Scan for the cell matching the given text and deliver its (X, Y) coordinate at center. 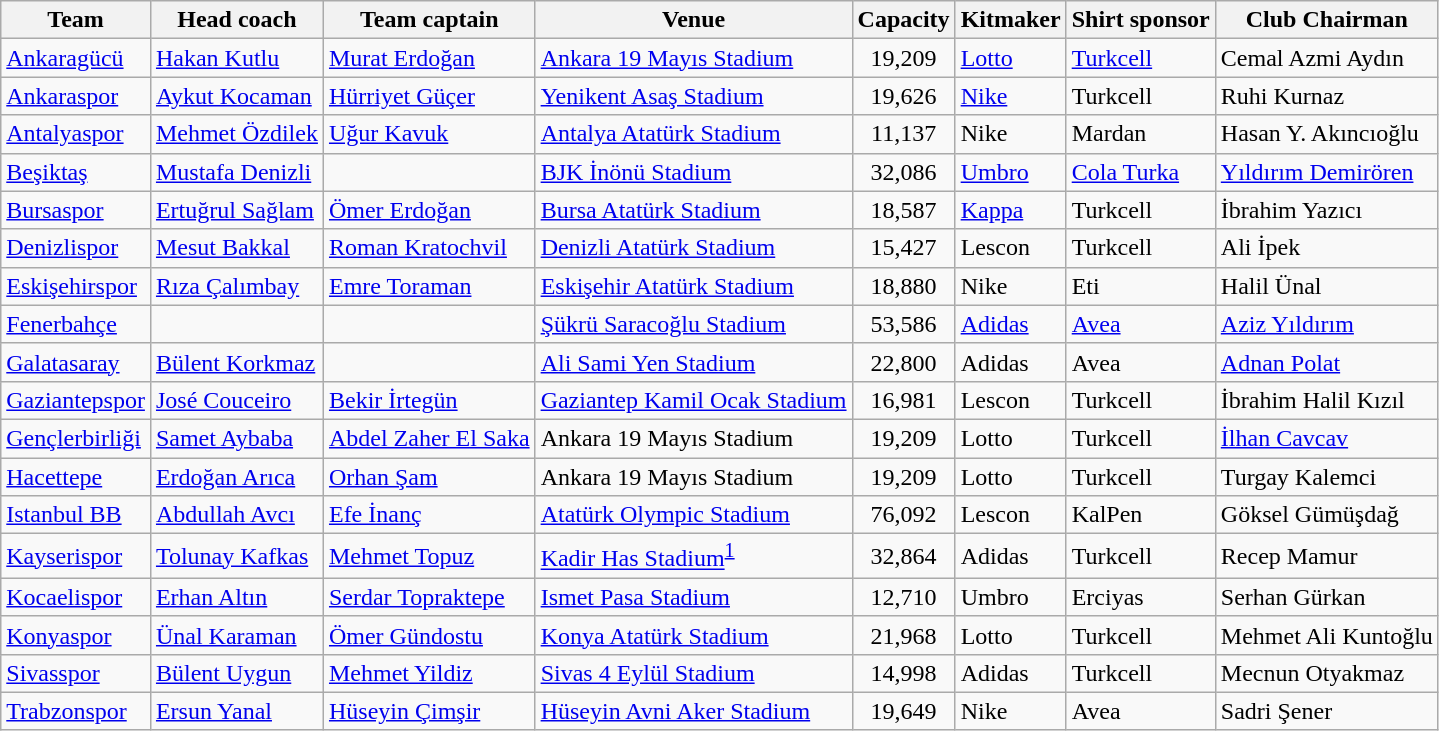
Kocaelispor (76, 597)
Mehmet Özdilek (236, 134)
Shirt sponsor (1140, 20)
Adnan Polat (1326, 362)
Istanbul BB (76, 515)
Murat Erdoğan (429, 58)
Denizli Atatürk Stadium (694, 248)
Mardan (1140, 134)
22,800 (904, 362)
Tolunay Kafkas (236, 556)
Venue (694, 20)
18,880 (904, 286)
Serdar Topraktepe (429, 597)
Team captain (429, 20)
Ünal Karaman (236, 635)
76,092 (904, 515)
32,086 (904, 172)
BJK İnönü Stadium (694, 172)
Hakan Kutlu (236, 58)
Ankaragücü (76, 58)
KalPen (1140, 515)
Aykut Kocaman (236, 96)
İbrahim Halil Kızıl (1326, 400)
Fenerbahçe (76, 324)
15,427 (904, 248)
Kappa (1010, 210)
İbrahim Yazıcı (1326, 210)
Ali İpek (1326, 248)
Recep Mamur (1326, 556)
Serhan Gürkan (1326, 597)
Club Chairman (1326, 20)
Yıldırım Demirören (1326, 172)
Gençlerbirliği (76, 438)
Erciyas (1140, 597)
Ertuğrul Sağlam (236, 210)
Kayserispor (76, 556)
Mehmet Yildiz (429, 673)
19,649 (904, 711)
Roman Kratochvil (429, 248)
Mehmet Topuz (429, 556)
Efe İnanç (429, 515)
Ömer Gündostu (429, 635)
Turgay Kalemci (1326, 477)
14,998 (904, 673)
Gaziantepspor (76, 400)
Mehmet Ali Kuntoğlu (1326, 635)
Hürriyet Güçer (429, 96)
Uğur Kavuk (429, 134)
Antalyaspor (76, 134)
18,587 (904, 210)
Göksel Gümüşdağ (1326, 515)
53,586 (904, 324)
Cemal Azmi Aydın (1326, 58)
Gaziantep Kamil Ocak Stadium (694, 400)
12,710 (904, 597)
Bursa Atatürk Stadium (694, 210)
Head coach (236, 20)
Team (76, 20)
Hüseyin Çimşir (429, 711)
Kadir Has Stadium1 (694, 556)
Abdel Zaher El Saka (429, 438)
Hüseyin Avni Aker Stadium (694, 711)
Eti (1140, 286)
Cola Turka (1140, 172)
Erhan Altın (236, 597)
Mustafa Denizli (236, 172)
21,968 (904, 635)
Ismet Pasa Stadium (694, 597)
Bülent Uygun (236, 673)
Ankaraspor (76, 96)
32,864 (904, 556)
Konya Atatürk Stadium (694, 635)
Sivasspor (76, 673)
Ali Sami Yen Stadium (694, 362)
Hasan Y. Akıncıoğlu (1326, 134)
11,137 (904, 134)
Atatürk Olympic Stadium (694, 515)
19,626 (904, 96)
Halil Ünal (1326, 286)
Samet Aybaba (236, 438)
Antalya Atatürk Stadium (694, 134)
Sadri Şener (1326, 711)
Hacettepe (76, 477)
Ruhi Kurnaz (1326, 96)
Emre Toraman (429, 286)
Rıza Çalımbay (236, 286)
Mesut Bakkal (236, 248)
İlhan Cavcav (1326, 438)
Ersun Yanal (236, 711)
Beşiktaş (76, 172)
Eskişehir Atatürk Stadium (694, 286)
Şükrü Saracoğlu Stadium (694, 324)
Capacity (904, 20)
Bursaspor (76, 210)
Erdoğan Arıca (236, 477)
Abdullah Avcı (236, 515)
16,981 (904, 400)
Kitmaker (1010, 20)
José Couceiro (236, 400)
Orhan Şam (429, 477)
Ömer Erdoğan (429, 210)
Trabzonspor (76, 711)
Yenikent Asaş Stadium (694, 96)
Bülent Korkmaz (236, 362)
Bekir İrtegün (429, 400)
Konyaspor (76, 635)
Denizlispor (76, 248)
Mecnun Otyakmaz (1326, 673)
Aziz Yıldırım (1326, 324)
Galatasaray (76, 362)
Eskişehirspor (76, 286)
Sivas 4 Eylül Stadium (694, 673)
